Provide the [x, y] coordinate of the cell's center where the given text is located.  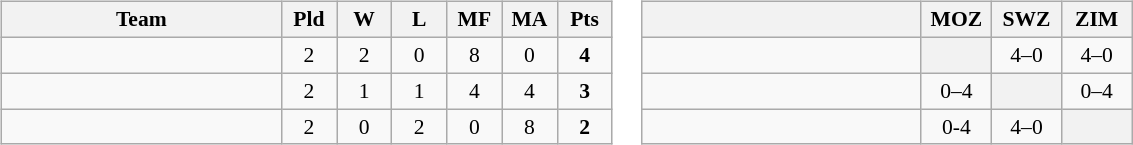
W [364, 20]
ZIM [1097, 20]
MA [530, 20]
MF [474, 20]
Team [141, 20]
Pld [308, 20]
SWZ [1026, 20]
L [420, 20]
MOZ [956, 20]
0-4 [956, 127]
Pts [584, 20]
3 [584, 91]
